For the text-containing cell, return its midpoint in [x, y] coordinate format. 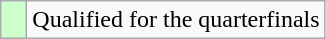
Qualified for the quarterfinals [176, 20]
